Pinpoint the cell where the given text exists, returning its (x, y) midpoint coordinate. 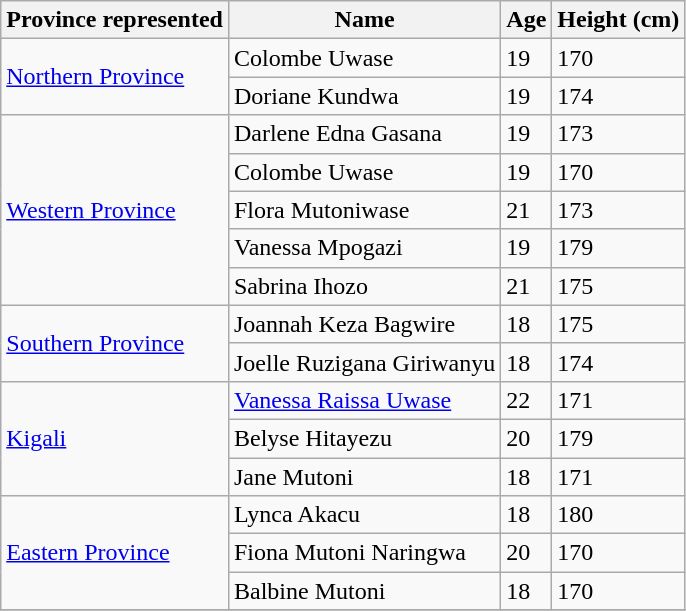
Jane Mutoni (364, 477)
Height (cm) (618, 20)
Name (364, 20)
Lynca Akacu (364, 515)
Flora Mutoniwase (364, 210)
22 (526, 400)
180 (618, 515)
Fiona Mutoni Naringwa (364, 553)
Southern Province (115, 343)
Northern Province (115, 77)
Balbine Mutoni (364, 591)
Kigali (115, 438)
Sabrina Ihozo (364, 286)
Joelle Ruzigana Giriwanyu (364, 362)
Vanessa Raissa Uwase (364, 400)
Belyse Hitayezu (364, 438)
Doriane Kundwa (364, 96)
Eastern Province (115, 553)
Darlene Edna Gasana (364, 134)
Province represented (115, 20)
Age (526, 20)
Joannah Keza Bagwire (364, 324)
Western Province (115, 210)
Vanessa Mpogazi (364, 248)
